Return [X, Y] of the center of cell containing provided text 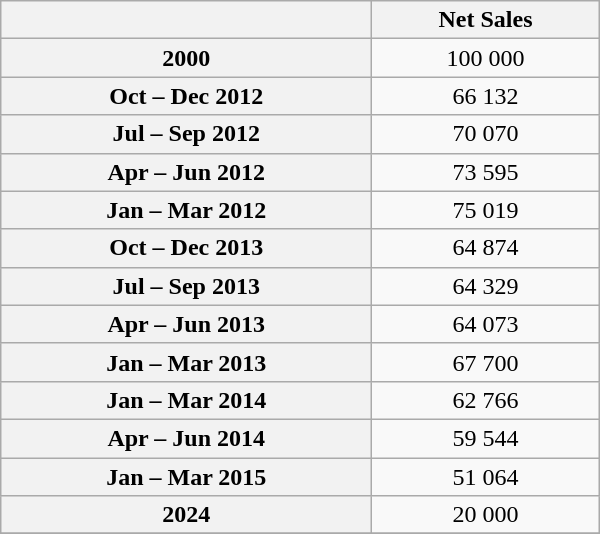
Jul – Sep 2013 [186, 286]
Oct – Dec 2012 [186, 96]
20 000 [486, 515]
2024 [186, 515]
64 329 [486, 286]
100 000 [486, 58]
75 019 [486, 210]
Net Sales [486, 20]
62 766 [486, 400]
Apr – Jun 2012 [186, 172]
73 595 [486, 172]
51 064 [486, 477]
Jan – Mar 2015 [186, 477]
66 132 [486, 96]
2000 [186, 58]
Jan – Mar 2014 [186, 400]
64 874 [486, 248]
Oct – Dec 2013 [186, 248]
Jan – Mar 2013 [186, 362]
70 070 [486, 134]
Apr – Jun 2014 [186, 438]
Jan – Mar 2012 [186, 210]
67 700 [486, 362]
64 073 [486, 324]
59 544 [486, 438]
Jul – Sep 2012 [186, 134]
Apr – Jun 2013 [186, 324]
